Identify which cell holds the provided text, then report its [x, y] central coordinate. 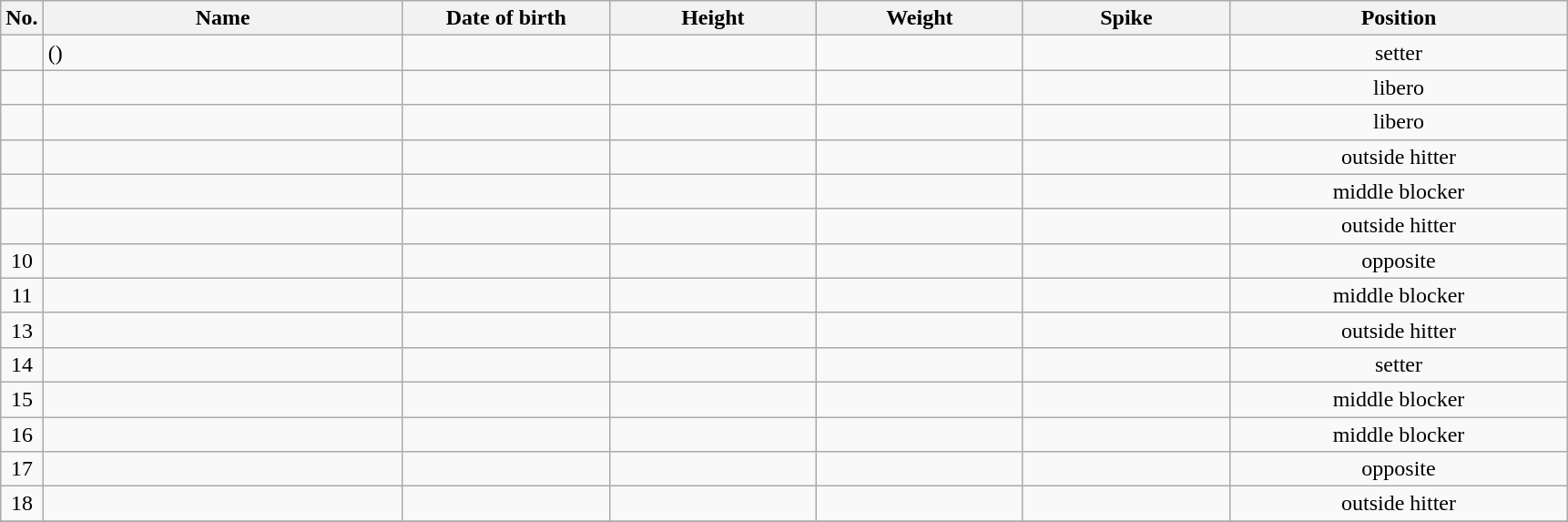
14 [22, 364]
15 [22, 399]
No. [22, 18]
17 [22, 469]
Position [1399, 18]
Spike [1125, 18]
16 [22, 435]
() [222, 53]
18 [22, 504]
Name [222, 18]
10 [22, 261]
13 [22, 330]
Height [712, 18]
Date of birth [506, 18]
11 [22, 295]
Weight [920, 18]
